Search for the cell housing the specified text and yield its (x, y) center coordinate. 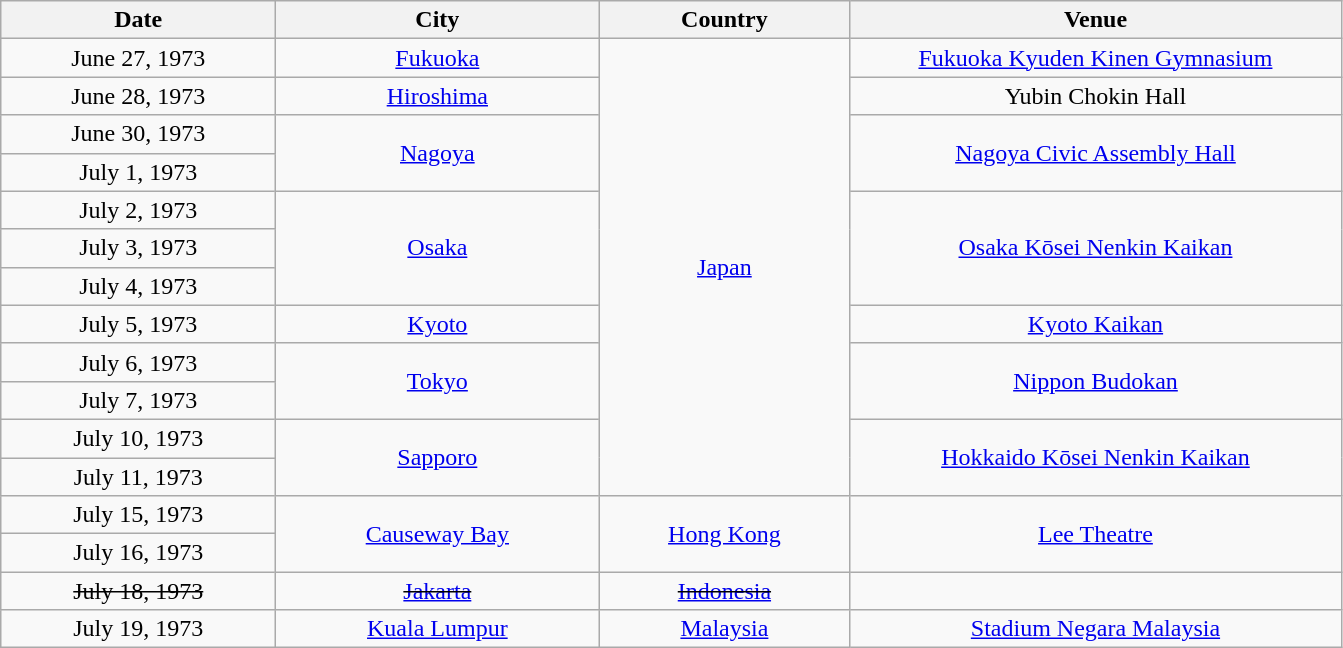
Osaka Kōsei Nenkin Kaikan (1096, 248)
Country (724, 20)
Malaysia (724, 629)
July 5, 1973 (138, 324)
July 7, 1973 (138, 400)
Japan (724, 268)
Sapporo (438, 457)
July 16, 1973 (138, 553)
Venue (1096, 20)
July 15, 1973 (138, 515)
Osaka (438, 248)
July 10, 1973 (138, 438)
June 27, 1973 (138, 58)
Hiroshima (438, 96)
June 28, 1973 (138, 96)
Nippon Budokan (1096, 381)
July 2, 1973 (138, 210)
July 3, 1973 (138, 248)
July 4, 1973 (138, 286)
Fukuoka (438, 58)
Kuala Lumpur (438, 629)
Hokkaido Kōsei Nenkin Kaikan (1096, 457)
Date (138, 20)
Tokyo (438, 381)
July 18, 1973 (138, 591)
Lee Theatre (1096, 534)
Kyoto Kaikan (1096, 324)
Fukuoka Kyuden Kinen Gymnasium (1096, 58)
Yubin Chokin Hall (1096, 96)
Hong Kong (724, 534)
Kyoto (438, 324)
July 11, 1973 (138, 477)
Jakarta (438, 591)
Nagoya Civic Assembly Hall (1096, 153)
City (438, 20)
June 30, 1973 (138, 134)
July 6, 1973 (138, 362)
Causeway Bay (438, 534)
Stadium Negara Malaysia (1096, 629)
Nagoya (438, 153)
July 19, 1973 (138, 629)
July 1, 1973 (138, 172)
Indonesia (724, 591)
